Pinpoint the cell where the given text exists, returning its (X, Y) midpoint coordinate. 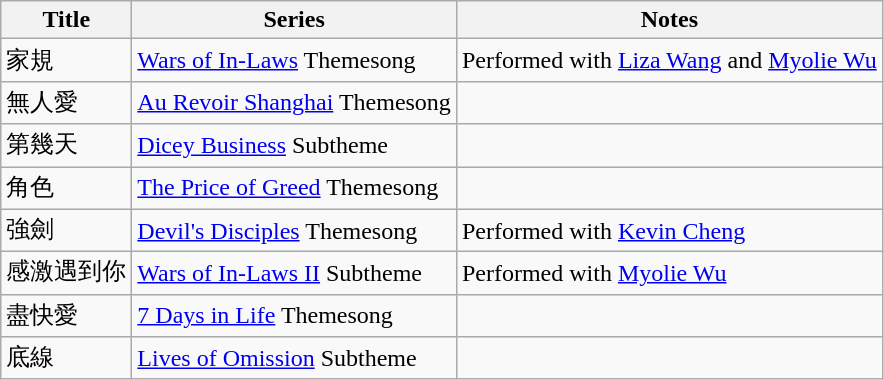
感激遇到你 (66, 274)
盡快愛 (66, 316)
Wars of In-Laws Themesong (294, 60)
Notes (669, 20)
Performed with Kevin Cheng (669, 230)
強劍 (66, 230)
無人愛 (66, 102)
角色 (66, 188)
Wars of In-Laws II Subtheme (294, 274)
Title (66, 20)
Performed with Myolie Wu (669, 274)
Lives of Omission Subtheme (294, 358)
7 Days in Life Themesong (294, 316)
第幾天 (66, 146)
Performed with Liza Wang and Myolie Wu (669, 60)
Devil's Disciples Themesong (294, 230)
家規 (66, 60)
Au Revoir Shanghai Themesong (294, 102)
Dicey Business Subtheme (294, 146)
底線 (66, 358)
The Price of Greed Themesong (294, 188)
Series (294, 20)
